Provide the [X, Y] coordinate of the cell's center where the given text is located.  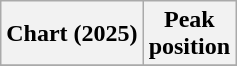
Peakposition [189, 34]
Chart (2025) [72, 34]
